Return [X, Y] of the center of cell containing provided text 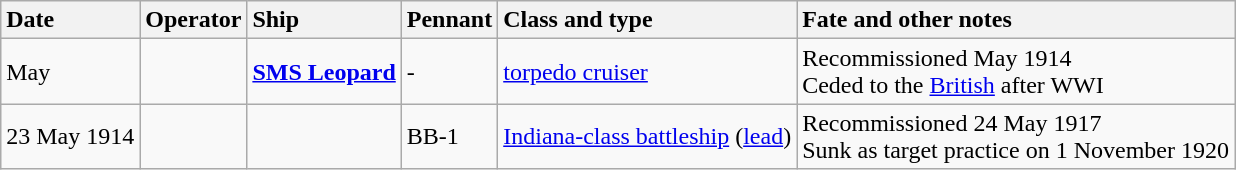
- [449, 72]
May [70, 72]
Recommissioned May 1914Ceded to the British after WWI [1016, 72]
Recommissioned 24 May 1917Sunk as target practice on 1 November 1920 [1016, 136]
23 May 1914 [70, 136]
Fate and other notes [1016, 20]
Operator [194, 20]
Ship [324, 20]
Indiana-class battleship (lead) [648, 136]
SMS Leopard [324, 72]
Class and type [648, 20]
BB-1 [449, 136]
Pennant [449, 20]
torpedo cruiser [648, 72]
Date [70, 20]
